Detect which cell encompasses the target text, then output its (x, y) center coordinate. 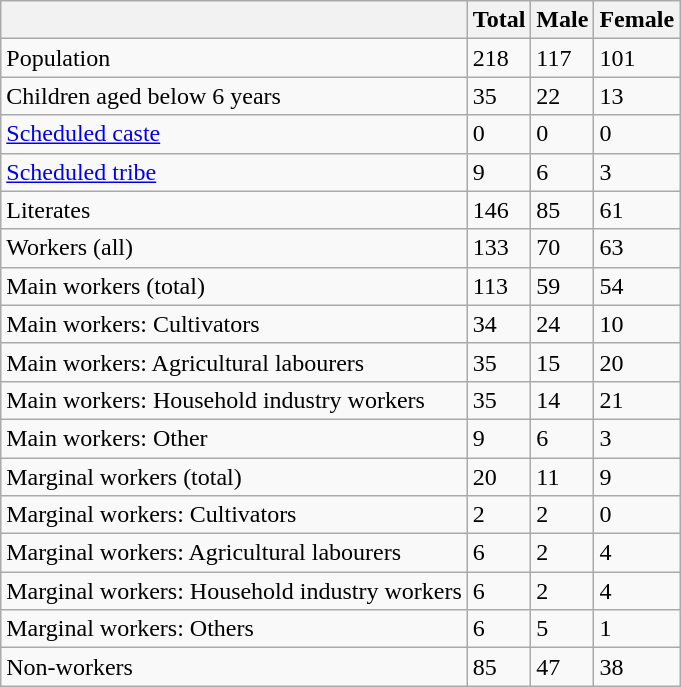
Workers (all) (234, 248)
Scheduled caste (234, 134)
13 (637, 96)
15 (562, 362)
Main workers: Other (234, 438)
63 (637, 248)
101 (637, 58)
Main workers: Cultivators (234, 324)
117 (562, 58)
Main workers (total) (234, 286)
Female (637, 20)
Total (499, 20)
Main workers: Agricultural labourers (234, 362)
Marginal workers: Agricultural labourers (234, 553)
11 (562, 477)
Marginal workers: Household industry workers (234, 591)
22 (562, 96)
146 (499, 210)
61 (637, 210)
218 (499, 58)
5 (562, 629)
Scheduled tribe (234, 172)
Marginal workers: Cultivators (234, 515)
Male (562, 20)
24 (562, 324)
Non-workers (234, 667)
59 (562, 286)
Children aged below 6 years (234, 96)
Literates (234, 210)
21 (637, 400)
1 (637, 629)
38 (637, 667)
47 (562, 667)
34 (499, 324)
14 (562, 400)
54 (637, 286)
Main workers: Household industry workers (234, 400)
133 (499, 248)
Population (234, 58)
Marginal workers: Others (234, 629)
113 (499, 286)
Marginal workers (total) (234, 477)
10 (637, 324)
70 (562, 248)
